From the cell containing the given text, extract its center point as [X, Y] coordinate. 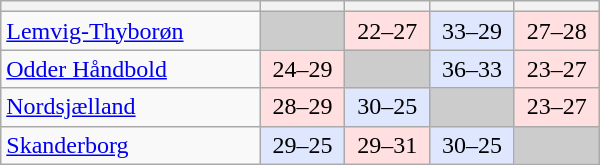
Skanderborg [131, 145]
22–27 [388, 31]
24–29 [302, 69]
29–25 [302, 145]
28–29 [302, 107]
Odder Håndbold [131, 69]
Nordsjælland [131, 107]
33–29 [472, 31]
29–31 [388, 145]
27–28 [556, 31]
36–33 [472, 69]
Lemvig-Thyborøn [131, 31]
